Search for the cell housing the specified text and yield its (x, y) center coordinate. 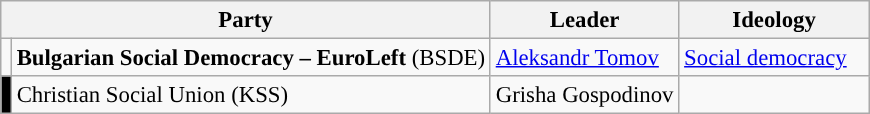
Christian Social Union (KSS) (250, 95)
Bulgarian Social Democracy – EuroLeft (BSDE) (250, 58)
Grisha Gospodinov (584, 95)
Leader (584, 20)
Social democracy (774, 58)
Ideology (774, 20)
Party (246, 20)
Aleksandr Tomov (584, 58)
